Identify which cell holds the provided text, then report its (x, y) central coordinate. 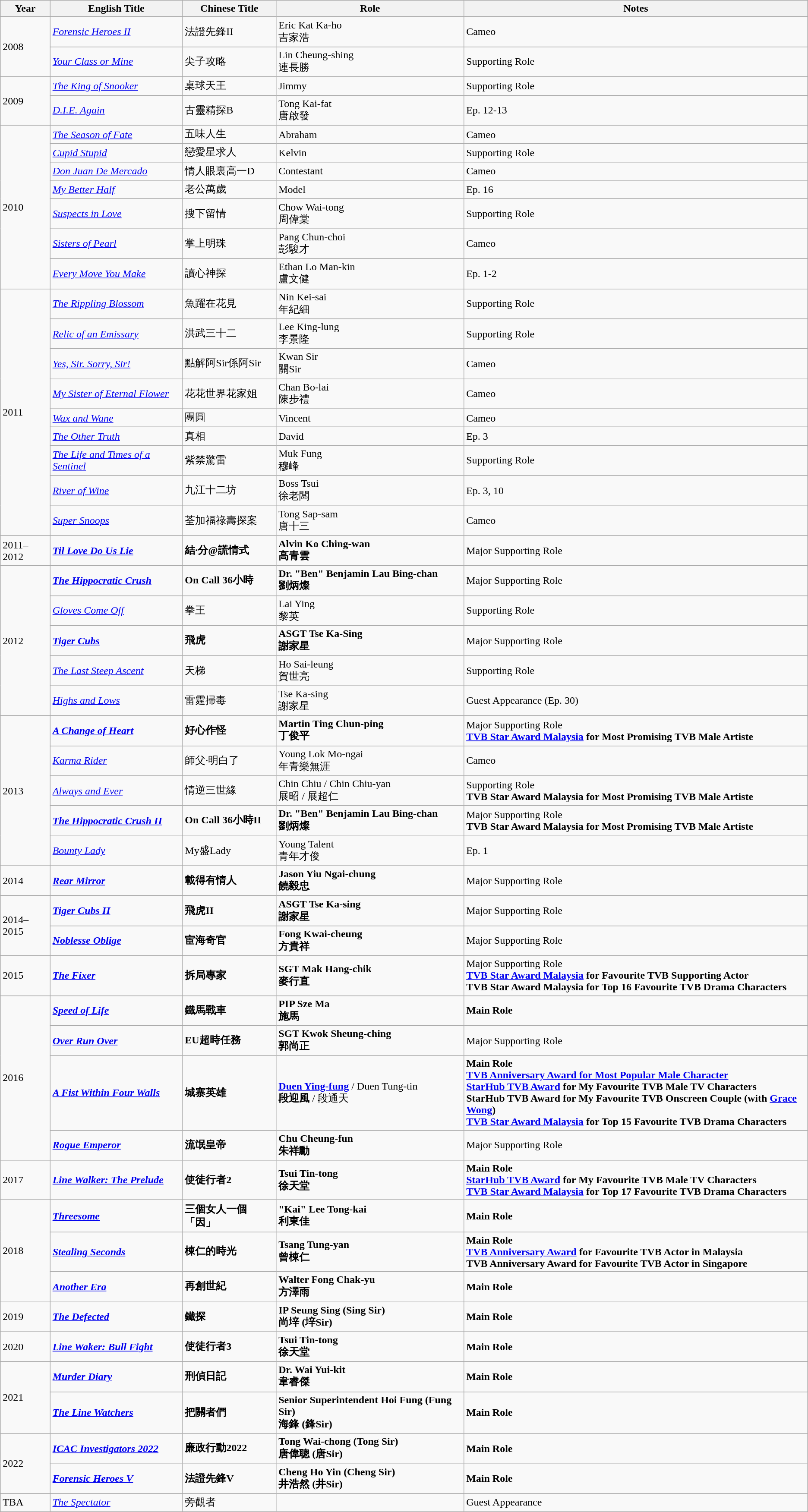
My Sister of Eternal Flower (117, 394)
Jason Yiu Ngai-chung 饒毅忠 (370, 881)
Ep. 3, 10 (636, 491)
古靈精探B (230, 110)
The Life and Times of a Sentinel (117, 460)
ASGT Tse Ka-sing 謝家星 (370, 911)
Fong Kwai-cheung 方貴祥 (370, 941)
Guest Appearance (636, 1503)
Sisters of Pearl (117, 244)
Murder Diary (117, 1377)
Nin Kei-sai 年紀細 (370, 304)
鐵馬戰車 (230, 1011)
Alvin Ko Ching-wan 高青雲 (370, 551)
Forensic Heroes II (117, 32)
ICAC Investigators 2022 (117, 1449)
Lai Ying 黎英 (370, 611)
The Last Steep Ascent (117, 671)
Suspects in Love (117, 214)
Yes, Sir. Sorry, Sir! (117, 364)
Ep. 12-13 (636, 110)
Ho Sai-leung 賀世亮 (370, 671)
拆局專家 (230, 976)
Gloves Come Off (117, 611)
Tong Wai-chong (Tong Sir) 唐偉聰 (唐Sir) (370, 1449)
桌球天王 (230, 86)
再創世紀 (230, 1287)
點解阿Sir係阿Sir (230, 364)
Duen Ying-fung / Duen Tung-tin 段迎風 / 段通天 (370, 1093)
Vincent (370, 418)
Senior Superintendent Hoi Fung (Fung Sir)海鋒 (鋒Sir) (370, 1413)
好心作怪 (230, 731)
情逆三世緣 (230, 791)
洪武三十二 (230, 334)
Rogue Emperor (117, 1145)
城寨英雄 (230, 1093)
鐵探 (230, 1317)
結·分@謊情式 (230, 551)
English Title (117, 9)
Tse Ka-sing 謝家星 (370, 701)
Always and Ever (117, 791)
九江十二坊 (230, 491)
Karma Rider (117, 761)
Line Walker: The Prelude (117, 1180)
花花世界花家姐 (230, 394)
2017 (25, 1180)
Pang Chun-choi 彭駿才 (370, 244)
2019 (25, 1317)
Supporting RoleTVB Star Award Malaysia for Most Promising TVB Male Artiste (636, 791)
Tiger Cubs II (117, 911)
"Kai" Lee Tong-kai 利東佳 (370, 1216)
Til Love Do Us Lie (117, 551)
Main Role StarHub TVB Award for My Favourite TVB Male TV Characters TVB Star Award Malaysia for Top 17 Favourite TVB Drama Characters (636, 1180)
讀心神探 (230, 274)
Lee King-lung 李景隆 (370, 334)
D.I.E. Again (117, 110)
Eric Kat Ka-ho 吉家浩 (370, 32)
Rear Mirror (117, 881)
2014–2015 (25, 926)
Chan Bo-lai 陳步禮 (370, 394)
2022 (25, 1464)
David (370, 437)
The Line Watchers (117, 1413)
2020 (25, 1347)
IP Seung Sing (Sing Sir)尚垶 (垶Sir) (370, 1317)
荃加福祿壽探案 (230, 521)
團圓 (230, 418)
Don Juan De Mercado (117, 171)
三個女人一個「因」 (230, 1216)
EU超時任務 (230, 1041)
飛虎II (230, 911)
Martin Ting Chun-ping 丁俊平 (370, 731)
Jimmy (370, 86)
使徒行者2 (230, 1180)
Noblesse Oblige (117, 941)
Ep. 16 (636, 190)
The Rippling Blossom (117, 304)
Chinese Title (230, 9)
廉政行動2022 (230, 1449)
Ep. 1-2 (636, 274)
天梯 (230, 671)
2010 (25, 207)
Contestant (370, 171)
Chin Chiu / Chin Chiu-yan 展昭 / 展超仁 (370, 791)
Lin Cheung-shing 連長勝 (370, 62)
SGT Kwok Sheung-ching 郭尚正 (370, 1041)
Cupid Stupid (117, 153)
Your Class or Mine (117, 62)
Cheng Ho Yin (Cheng Sir) 井浩然 (井Sir) (370, 1478)
Model (370, 190)
Threesome (117, 1216)
On Call 36小時 (230, 581)
使徒行者3 (230, 1347)
Year (25, 9)
情人眼裏高一D (230, 171)
PIP Sze Ma 施馬 (370, 1011)
Notes (636, 9)
TBA (25, 1503)
拳王 (230, 611)
Kelvin (370, 153)
The Spectator (117, 1503)
My盛Lady (230, 851)
旁觀者 (230, 1503)
Speed of Life (117, 1011)
Relic of an Emissary (117, 334)
Muk Fung 穆峰 (370, 460)
2018 (25, 1251)
The Defected (117, 1317)
The King of Snooker (117, 86)
2015 (25, 976)
Super Snoops (117, 521)
2009 (25, 101)
The Fixer (117, 976)
戀愛星求人 (230, 153)
魚躍在花見 (230, 304)
Boss Tsui 徐老闆 (370, 491)
Bounty Lady (117, 851)
宦海奇官 (230, 941)
把關者們 (230, 1413)
Dr. Wai Yui-kit 韋睿傑 (370, 1377)
2016 (25, 1078)
紫禁驚雷 (230, 460)
Walter Fong Chak-yu 方澤雨 (370, 1287)
My Better Half (117, 190)
The Other Truth (117, 437)
On Call 36小時II (230, 821)
刑偵日記 (230, 1377)
The Season of Fate (117, 135)
A Fist Within Four Walls (117, 1093)
搜下留情 (230, 214)
尖子攻略 (230, 62)
Abraham (370, 135)
Stealing Seconds (117, 1252)
飛虎 (230, 641)
Forensic Heroes V (117, 1478)
Another Era (117, 1287)
真相 (230, 437)
2012 (25, 641)
Guest Appearance (Ep. 30) (636, 701)
Major Supporting RoleTVB Star Award Malaysia for Favourite TVB Supporting Actor TVB Star Award Malaysia for Top 16 Favourite TVB Drama Characters (636, 976)
Line Waker: Bull Fight (117, 1347)
The Hippocratic Crush (117, 581)
SGT Mak Hang-chik 麥行直 (370, 976)
2021 (25, 1398)
2008 (25, 47)
Every Move You Make (117, 274)
法證先鋒II (230, 32)
法證先鋒V (230, 1478)
Ep. 1 (636, 851)
2011 (25, 412)
掌上明珠 (230, 244)
Highs and Lows (117, 701)
River of Wine (117, 491)
Tong Kai-fat 唐啟發 (370, 110)
The Hippocratic Crush II (117, 821)
Young Lok Mo-ngai 年青樂無涯 (370, 761)
Ethan Lo Man-kin 盧文健 (370, 274)
2013 (25, 791)
Tsang Tung-yan 曾棟仁 (370, 1252)
Over Run Over (117, 1041)
ASGT Tse Ka-Sing 謝家星 (370, 641)
流氓皇帝 (230, 1145)
五味人生 (230, 135)
A Change of Heart (117, 731)
Role (370, 9)
Tiger Cubs (117, 641)
Ep. 3 (636, 437)
棟仁的時光 (230, 1252)
載得有情人 (230, 881)
Tong Sap-sam 唐十三 (370, 521)
Main Role TVB Anniversary Award for Favourite TVB Actor in Malaysia TVB Anniversary Award for Favourite TVB Actor in Singapore (636, 1252)
Young Talent 青年才俊 (370, 851)
2014 (25, 881)
Kwan Sir 關Sir (370, 364)
師父·明白了 (230, 761)
雷霆掃毒 (230, 701)
老公萬歲 (230, 190)
2011–2012 (25, 551)
Chu Cheung-fun 朱祥勳 (370, 1145)
Chow Wai-tong 周偉棠 (370, 214)
Wax and Wane (117, 418)
